Capture the cell that displays the provided text and extract its (X, Y) central coordinate. 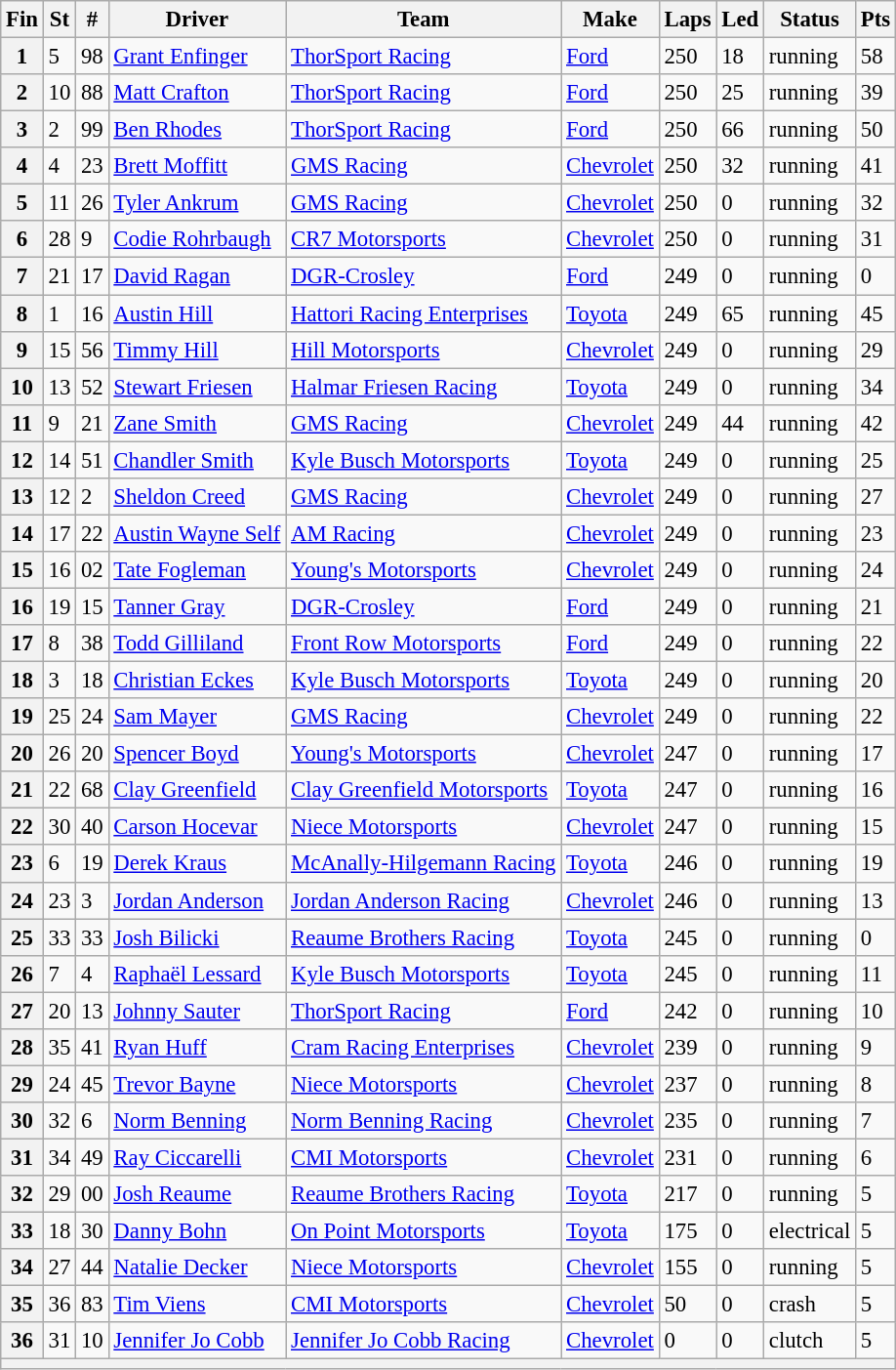
crash (809, 1305)
Team (424, 20)
Pts (876, 20)
235 (687, 1121)
175 (687, 1231)
242 (687, 1011)
Derek Kraus (197, 864)
231 (687, 1157)
Matt Crafton (197, 93)
40 (92, 827)
Clay Greenfield (197, 790)
Chandler Smith (197, 460)
McAnally-Hilgemann Racing (424, 864)
Timmy Hill (197, 350)
Austin Hill (197, 313)
52 (92, 387)
On Point Motorsports (424, 1231)
David Ragan (197, 276)
Norm Benning (197, 1121)
88 (92, 93)
Jennifer Jo Cobb Racing (424, 1341)
237 (687, 1084)
Make (610, 20)
Todd Gilliland (197, 643)
Natalie Decker (197, 1267)
Jennifer Jo Cobb (197, 1341)
99 (92, 130)
39 (876, 93)
Stewart Friesen (197, 387)
Jordan Anderson (197, 900)
Sheldon Creed (197, 497)
Halmar Friesen Racing (424, 387)
Johnny Sauter (197, 1011)
Austin Wayne Self (197, 533)
49 (92, 1157)
Ryan Huff (197, 1048)
66 (740, 130)
Hattori Racing Enterprises (424, 313)
51 (92, 460)
42 (876, 423)
Josh Reaume (197, 1194)
Fin (22, 20)
83 (92, 1305)
155 (687, 1267)
Tanner Gray (197, 606)
Zane Smith (197, 423)
clutch (809, 1341)
Cram Racing Enterprises (424, 1048)
Carson Hocevar (197, 827)
56 (92, 350)
CR7 Motorsports (424, 239)
Tate Fogleman (197, 570)
Led (740, 20)
# (92, 20)
Danny Bohn (197, 1231)
Tim Viens (197, 1305)
Ray Ciccarelli (197, 1157)
Grant Enfinger (197, 57)
St (59, 20)
Sam Mayer (197, 717)
Clay Greenfield Motorsports (424, 790)
Josh Bilicki (197, 937)
Spencer Boyd (197, 754)
58 (876, 57)
Christian Eckes (197, 681)
Codie Rohrbaugh (197, 239)
38 (92, 643)
Status (809, 20)
98 (92, 57)
Norm Benning Racing (424, 1121)
Tyler Ankrum (197, 203)
68 (92, 790)
Hill Motorsports (424, 350)
AM Racing (424, 533)
00 (92, 1194)
Trevor Bayne (197, 1084)
Brett Moffitt (197, 166)
electrical (809, 1231)
Raphaël Lessard (197, 974)
Laps (687, 20)
239 (687, 1048)
217 (687, 1194)
Ben Rhodes (197, 130)
02 (92, 570)
Driver (197, 20)
Jordan Anderson Racing (424, 900)
Front Row Motorsports (424, 643)
65 (740, 313)
